Locate the cell with the specified text and output its (X, Y) center coordinate. 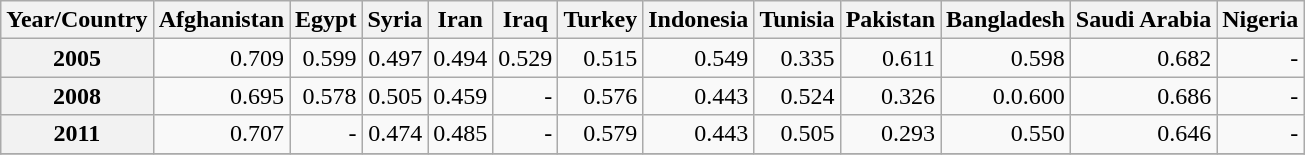
0.576 (600, 96)
Tunisia (797, 20)
0.682 (1143, 58)
Afghanistan (221, 20)
0.579 (600, 134)
0.549 (698, 58)
0.550 (1006, 134)
0.611 (890, 58)
0.293 (890, 134)
Syria (395, 20)
Egypt (326, 20)
0.515 (600, 58)
0.335 (797, 58)
0.709 (221, 58)
0.578 (326, 96)
Year/Country (77, 20)
0.599 (326, 58)
0.497 (395, 58)
0.494 (460, 58)
Indonesia (698, 20)
Bangladesh (1006, 20)
Nigeria (1260, 20)
2005 (77, 58)
Saudi Arabia (1143, 20)
0.695 (221, 96)
Iran (460, 20)
0.474 (395, 134)
Turkey (600, 20)
0.485 (460, 134)
0.686 (1143, 96)
Pakistan (890, 20)
0.0.600 (1006, 96)
0.459 (460, 96)
0.646 (1143, 134)
0.598 (1006, 58)
2011 (77, 134)
0.326 (890, 96)
0.707 (221, 134)
0.529 (526, 58)
2008 (77, 96)
Iraq (526, 20)
0.524 (797, 96)
